Return (X, Y) of the center of cell containing provided text 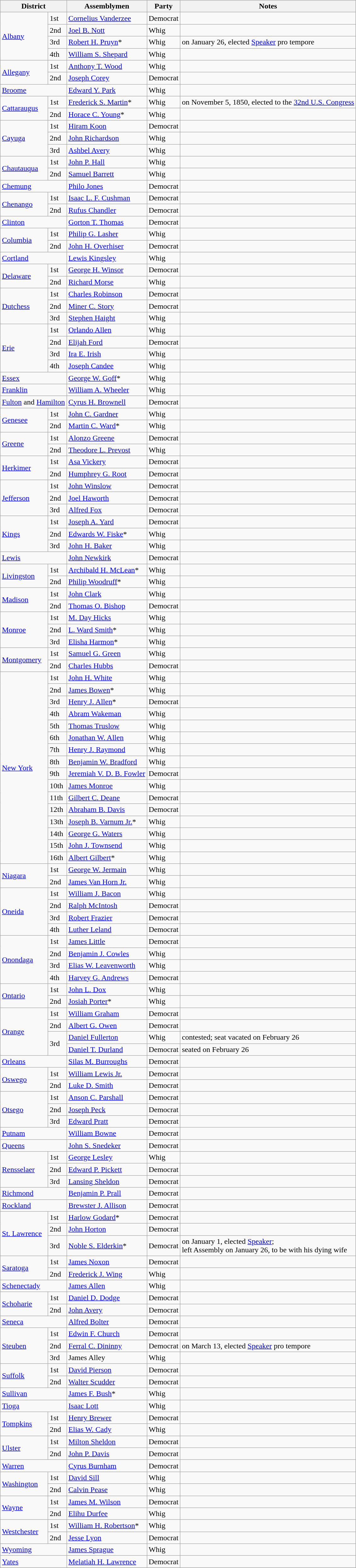
Elias W. Leavenworth (107, 966)
John J. Townsend (107, 846)
James Bowen* (107, 690)
Charles Robinson (107, 294)
Melatiah H. Lawrence (107, 1562)
Assemblymen (107, 6)
Ralph McIntosh (107, 905)
Herkimer (24, 468)
John L. Dox (107, 990)
Luther Leland (107, 930)
Milton Sheldon (107, 1442)
Madison (24, 600)
St. Lawrence (24, 1234)
Delaware (24, 276)
Otsego (24, 1109)
John Horton (107, 1229)
Edwards W. Fiske* (107, 534)
Benjamin P. Prall (107, 1193)
Brewster J. Allison (107, 1205)
Genesee (24, 420)
William Graham (107, 1014)
Rufus Chandler (107, 210)
Theodore L. Prevost (107, 450)
Chemung (33, 186)
Columbia (24, 240)
Abraham B. Davis (107, 810)
Albert G. Owen (107, 1025)
Isaac Lott (107, 1406)
Joseph A. Yard (107, 522)
John Richardson (107, 138)
Steuben (24, 1346)
on January 1, elected Speaker; left Assembly on January 26, to be with his dying wife (268, 1246)
New York (24, 767)
James Sprague (107, 1550)
8th (57, 762)
David Pierson (107, 1370)
Gilbert C. Deane (107, 798)
Warren (33, 1466)
John C. Gardner (107, 414)
Rockland (33, 1205)
seated on February 26 (268, 1049)
Kings (24, 534)
9th (57, 774)
Samuel G. Green (107, 654)
George G. Waters (107, 834)
Joel Haworth (107, 498)
William S. Shepard (107, 54)
Wyoming (33, 1550)
James Noxon (107, 1262)
Robert Frazier (107, 918)
Martin C. Ward* (107, 426)
John H. Overhiser (107, 246)
Suffolk (24, 1376)
on March 13, elected Speaker pro tempore (268, 1346)
James F. Bush* (107, 1394)
Jefferson (24, 498)
Anson C. Parshall (107, 1097)
15th (57, 846)
13th (57, 822)
Daniel D. Dodge (107, 1298)
Onondaga (24, 960)
Queens (33, 1146)
Henry Brewer (107, 1418)
Thomas Truslow (107, 726)
Elias W. Cady (107, 1430)
Calvin Pease (107, 1490)
14th (57, 834)
David Sill (107, 1478)
Alonzo Greene (107, 438)
Notes (268, 6)
John P. Davis (107, 1454)
Rensselaer (24, 1169)
George H. Winsor (107, 270)
Ferral C. Dininny (107, 1346)
Henry J. Allen* (107, 702)
Luke D. Smith (107, 1085)
Ulster (24, 1448)
Yates (33, 1562)
Frederick S. Martin* (107, 102)
John Avery (107, 1310)
John H. Baker (107, 546)
William Lewis Jr. (107, 1073)
John Winslow (107, 486)
Schoharie (24, 1304)
contested; seat vacated on February 26 (268, 1037)
Isaac L. F. Cushman (107, 198)
Joseph Corey (107, 78)
Richard Morse (107, 282)
Dutchess (24, 306)
Schenectady (33, 1286)
Elihu Durfee (107, 1514)
Humphrey G. Root (107, 474)
Anthony T. Wood (107, 66)
Philo Jones (107, 186)
John P. Hall (107, 162)
10th (57, 786)
Jesse Lyon (107, 1538)
Miner C. Story (107, 306)
Cornelius Vanderzee (107, 18)
5th (57, 726)
Joseph Candee (107, 366)
Charles Hubbs (107, 666)
Harlow Godard* (107, 1217)
George W. Jermain (107, 870)
Josiah Porter* (107, 1002)
John Newkirk (107, 558)
Horace C. Young* (107, 114)
on November 5, 1850, elected to the 32nd U.S. Congress (268, 102)
Edward P. Pickett (107, 1169)
George Lesley (107, 1157)
Seneca (33, 1322)
Monroe (24, 630)
Abram Wakeman (107, 714)
William A. Wheeler (107, 390)
Thomas O. Bishop (107, 606)
Joseph B. Varnum Jr.* (107, 822)
Cyrus Burnham (107, 1466)
Harvey G. Andrews (107, 978)
Alfred Bolter (107, 1322)
Elijah Ford (107, 342)
George W. Goff* (107, 378)
Joseph Peck (107, 1109)
Walter Scudder (107, 1382)
Benjamin J. Cowles (107, 954)
L. Ward Smith* (107, 630)
Orlando Allen (107, 330)
Henry J. Raymond (107, 750)
Albany (24, 36)
Benjamin W. Bradford (107, 762)
Chenango (24, 204)
Orange (24, 1031)
Hiram Koon (107, 126)
Essex (33, 378)
Tompkins (24, 1424)
Ashbel Avery (107, 150)
7th (57, 750)
Lewis (33, 558)
Greene (24, 444)
Alfred Fox (107, 510)
James Little (107, 942)
Putnam (33, 1134)
Broome (33, 90)
Jonathan W. Allen (107, 738)
Washington (24, 1484)
Daniel Fullerton (107, 1037)
William H. Robertson* (107, 1526)
Noble S. Elderkin* (107, 1246)
William Bowne (107, 1134)
16th (57, 858)
M. Day Hicks (107, 618)
Edwin F. Church (107, 1334)
Tioga (33, 1406)
Philip G. Lasher (107, 234)
11th (57, 798)
John S. Snedeker (107, 1146)
William J. Bacon (107, 893)
John Clark (107, 594)
Franklin (33, 390)
Montgomery (24, 660)
Philip Woodruff* (107, 582)
Archibald H. McLean* (107, 570)
Gorton T. Thomas (107, 222)
Edward Y. Park (107, 90)
Lewis Kingsley (107, 258)
Asa Vickery (107, 462)
Lansing Sheldon (107, 1181)
Stephen Haight (107, 318)
Joel B. Nott (107, 30)
Cattaraugus (24, 108)
Wayne (24, 1508)
Ira E. Irish (107, 354)
Cortland (33, 258)
Albert Gilbert* (107, 858)
Chautauqua (24, 168)
Orleans (33, 1061)
Samuel Barrett (107, 174)
Daniel T. Durland (107, 1049)
Frederick J. Wing (107, 1274)
James Van Horn Jr. (107, 882)
James Monroe (107, 786)
Livingston (24, 576)
Erie (24, 348)
Ontario (24, 996)
Elisha Harmon* (107, 642)
Clinton (33, 222)
Edward Pratt (107, 1122)
District (33, 6)
6th (57, 738)
Saratoga (24, 1268)
Silas M. Burroughs (107, 1061)
John H. White (107, 678)
Richmond (33, 1193)
Allegany (24, 72)
Niagara (24, 876)
Cyrus H. Brownell (107, 402)
Jeremiah V. D. B. Fowler (107, 774)
Westchester (24, 1532)
Sullivan (33, 1394)
Robert H. Pruyn* (107, 42)
on January 26, elected Speaker pro tempore (268, 42)
James Alley (107, 1358)
Cayuga (24, 138)
James Allen (107, 1286)
James M. Wilson (107, 1502)
Fulton and Hamilton (33, 402)
12th (57, 810)
Oswego (24, 1079)
Oneida (24, 911)
Party (164, 6)
